Determine the (X, Y) coordinate at the center of the cell enclosing the given text.  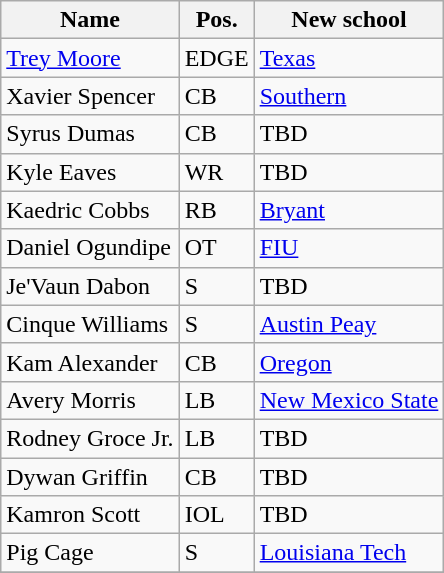
Kaedric Cobbs (90, 210)
OT (216, 248)
New school (349, 20)
Dywan Griffin (90, 477)
Syrus Dumas (90, 134)
Name (90, 20)
Austin Peay (349, 324)
Oregon (349, 362)
Je'Vaun Dabon (90, 286)
New Mexico State (349, 400)
Pos. (216, 20)
WR (216, 172)
Daniel Ogundipe (90, 248)
Kam Alexander (90, 362)
Kyle Eaves (90, 172)
Texas (349, 58)
FIU (349, 248)
Rodney Groce Jr. (90, 438)
Trey Moore (90, 58)
IOL (216, 515)
Cinque Williams (90, 324)
Avery Morris (90, 400)
Xavier Spencer (90, 96)
Southern (349, 96)
RB (216, 210)
Bryant (349, 210)
Louisiana Tech (349, 553)
Pig Cage (90, 553)
EDGE (216, 58)
Kamron Scott (90, 515)
